Extract the (x, y) coordinate from the center of the cell holding the provided text.  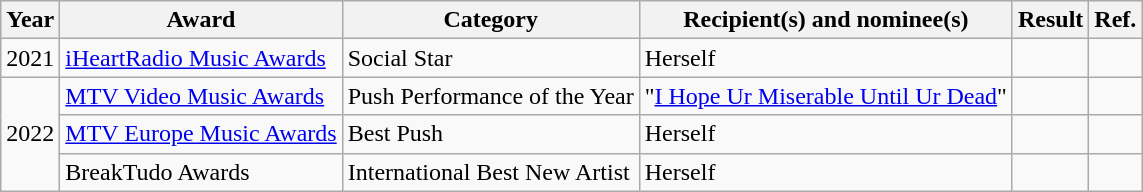
Ref. (1116, 20)
2022 (30, 134)
Category (490, 20)
MTV Europe Music Awards (201, 134)
BreakTudo Awards (201, 172)
MTV Video Music Awards (201, 96)
Push Performance of the Year (490, 96)
iHeartRadio Music Awards (201, 58)
International Best New Artist (490, 172)
Year (30, 20)
Best Push (490, 134)
Social Star (490, 58)
2021 (30, 58)
"I Hope Ur Miserable Until Ur Dead" (826, 96)
Result (1050, 20)
Award (201, 20)
Recipient(s) and nominee(s) (826, 20)
